Extract the [x, y] coordinate from the center of the cell holding the provided text.  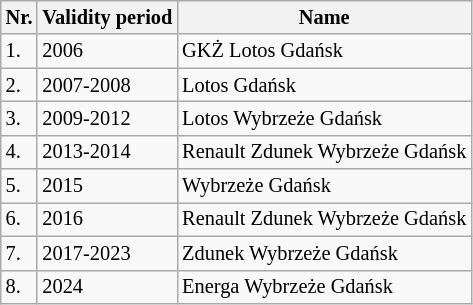
Wybrzeże Gdańsk [324, 186]
1. [20, 51]
2024 [107, 287]
Validity period [107, 17]
4. [20, 152]
2016 [107, 219]
Nr. [20, 17]
2. [20, 85]
6. [20, 219]
3. [20, 118]
Energa Wybrzeże Gdańsk [324, 287]
7. [20, 253]
Name [324, 17]
2007-2008 [107, 85]
5. [20, 186]
GKŻ Lotos Gdańsk [324, 51]
Lotos Wybrzeże Gdańsk [324, 118]
2009-2012 [107, 118]
2013-2014 [107, 152]
2006 [107, 51]
Zdunek Wybrzeże Gdańsk [324, 253]
2015 [107, 186]
8. [20, 287]
Lotos Gdańsk [324, 85]
2017-2023 [107, 253]
